Search for the cell housing the specified text and yield its [x, y] center coordinate. 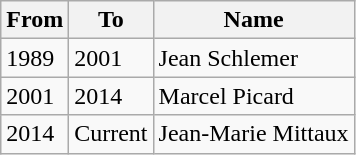
Marcel Picard [254, 96]
To [111, 20]
Current [111, 134]
1989 [35, 58]
From [35, 20]
Jean Schlemer [254, 58]
Jean-Marie Mittaux [254, 134]
Name [254, 20]
